Return (X, Y) of the center of cell containing provided text 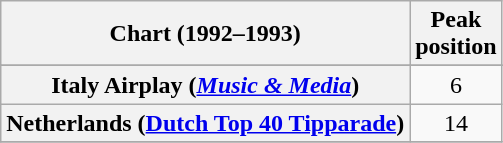
6 (456, 85)
Chart (1992–1993) (206, 34)
Peakposition (456, 34)
Italy Airplay (Music & Media) (206, 85)
14 (456, 123)
Netherlands (Dutch Top 40 Tipparade) (206, 123)
